For the text-containing cell, return its midpoint in (X, Y) coordinate format. 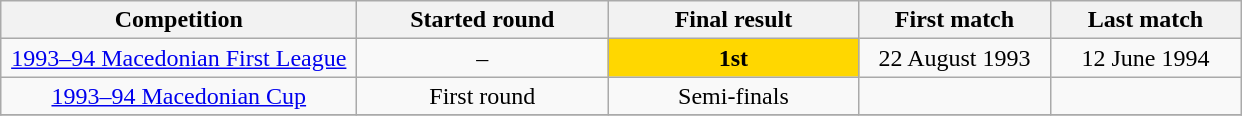
Final result (734, 20)
1993–94 Macedonian Cup (179, 96)
22 August 1993 (954, 58)
1st (734, 58)
1993–94 Macedonian First League (179, 58)
12 June 1994 (1146, 58)
Last match (1146, 20)
First round (482, 96)
Competition (179, 20)
Started round (482, 20)
First match (954, 20)
Semi-finals (734, 96)
– (482, 58)
